Identify which cell holds the provided text, then report its (X, Y) central coordinate. 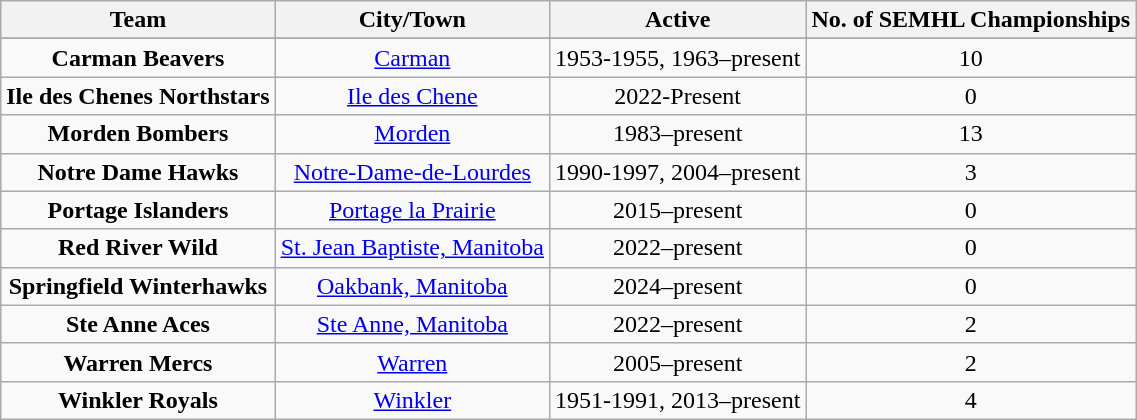
3 (971, 172)
2005–present (677, 362)
Notre-Dame-de-Lourdes (412, 172)
Team (138, 20)
Warren Mercs (138, 362)
1990-1997, 2004–present (677, 172)
2015–present (677, 210)
Warren (412, 362)
Ile des Chenes Northstars (138, 96)
Ste Anne Aces (138, 324)
2024–present (677, 286)
10 (971, 58)
Ste Anne, Manitoba (412, 324)
Morden (412, 134)
1953-1955, 1963–present (677, 58)
Portage Islanders (138, 210)
St. Jean Baptiste, Manitoba (412, 248)
Notre Dame Hawks (138, 172)
Springfield Winterhawks (138, 286)
1983–present (677, 134)
13 (971, 134)
Winkler Royals (138, 400)
Portage la Prairie (412, 210)
City/Town (412, 20)
Oakbank, Manitoba (412, 286)
Winkler (412, 400)
Ile des Chene (412, 96)
No. of SEMHL Championships (971, 20)
4 (971, 400)
Active (677, 20)
2022-Present (677, 96)
Carman Beavers (138, 58)
1951-1991, 2013–present (677, 400)
Carman (412, 58)
Morden Bombers (138, 134)
Red River Wild (138, 248)
